Extract the [X, Y] coordinate from the center of the cell holding the provided text.  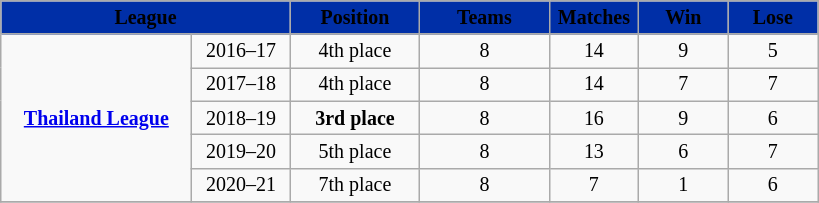
2019–20 [241, 152]
2018–19 [241, 118]
3rd place [354, 118]
1 [684, 184]
Lose [772, 18]
Thailand League [96, 118]
2016–17 [241, 52]
Position [354, 18]
13 [594, 152]
Teams [484, 18]
Win [684, 18]
5th place [354, 152]
5 [772, 52]
7th place [354, 184]
2020–21 [241, 184]
2017–18 [241, 84]
Matches [594, 18]
League [146, 18]
16 [594, 118]
